Return [X, Y] of the center of cell containing provided text 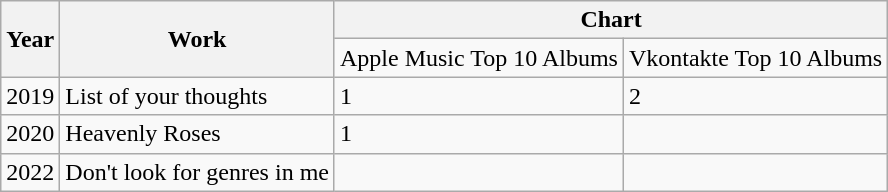
2 [755, 96]
Heavenly Roses [198, 134]
Year [30, 39]
List of your thoughts [198, 96]
2019 [30, 96]
2022 [30, 172]
2020 [30, 134]
Chart [610, 20]
Don't look for genres in me [198, 172]
Apple Music Top 10 Albums [478, 58]
Vkontakte Top 10 Albums [755, 58]
Work [198, 39]
